Output the [X, Y] coordinate of the center of the cell containing the given text.  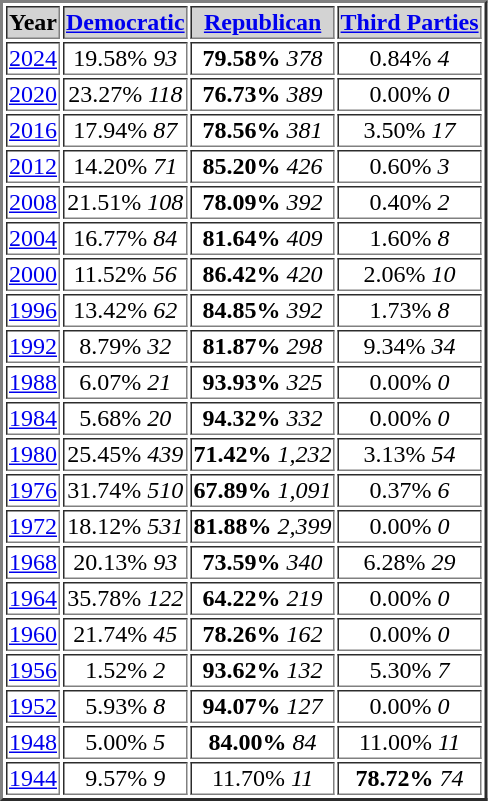
1948 [33, 742]
1968 [33, 562]
2008 [33, 202]
0.84% 4 [410, 58]
5.00% 5 [126, 742]
8.79% 32 [126, 346]
19.58% 93 [126, 58]
31.74% 510 [126, 490]
93.93% 325 [263, 382]
11.70% 11 [263, 778]
Democratic [126, 22]
1.73% 8 [410, 310]
18.12% 531 [126, 526]
1952 [33, 706]
16.77% 84 [126, 238]
94.32% 332 [263, 418]
78.56% 381 [263, 130]
1988 [33, 382]
23.27% 118 [126, 94]
73.59% 340 [263, 562]
9.57% 9 [126, 778]
1980 [33, 454]
21.51% 108 [126, 202]
35.78% 122 [126, 598]
78.09% 392 [263, 202]
2020 [33, 94]
3.13% 54 [410, 454]
13.42% 62 [126, 310]
6.07% 21 [126, 382]
3.50% 17 [410, 130]
1956 [33, 670]
79.58% 378 [263, 58]
5.30% 7 [410, 670]
20.13% 93 [126, 562]
81.87% 298 [263, 346]
76.73% 389 [263, 94]
81.64% 409 [263, 238]
84.85% 392 [263, 310]
2016 [33, 130]
Third Parties [410, 22]
21.74% 45 [126, 634]
25.45% 439 [126, 454]
2012 [33, 166]
1.60% 8 [410, 238]
9.34% 34 [410, 346]
81.88% 2,399 [263, 526]
78.72% 74 [410, 778]
64.22% 219 [263, 598]
11.00% 11 [410, 742]
84.00% 84 [263, 742]
Republican [263, 22]
1992 [33, 346]
0.40% 2 [410, 202]
14.20% 71 [126, 166]
94.07% 127 [263, 706]
5.93% 8 [126, 706]
78.26% 162 [263, 634]
1976 [33, 490]
2000 [33, 274]
0.60% 3 [410, 166]
Year [33, 22]
0.37% 6 [410, 490]
2024 [33, 58]
86.42% 420 [263, 274]
1964 [33, 598]
93.62% 132 [263, 670]
1960 [33, 634]
85.20% 426 [263, 166]
5.68% 20 [126, 418]
67.89% 1,091 [263, 490]
6.28% 29 [410, 562]
1972 [33, 526]
1.52% 2 [126, 670]
1984 [33, 418]
17.94% 87 [126, 130]
71.42% 1,232 [263, 454]
2004 [33, 238]
1996 [33, 310]
11.52% 56 [126, 274]
1944 [33, 778]
2.06% 10 [410, 274]
